Scan for the cell matching the given text and deliver its [x, y] coordinate at center. 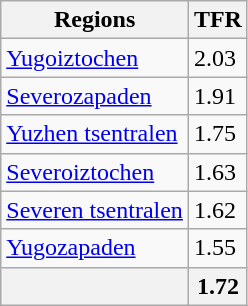
Yuzhen tsentralen [95, 134]
Regions [95, 20]
Severozapaden [95, 96]
1.63 [218, 172]
Yugozapaden [95, 248]
1.72 [218, 286]
1.91 [218, 96]
Severoiztochen [95, 172]
TFR [218, 20]
2.03 [218, 58]
Yugoiztochen [95, 58]
1.62 [218, 210]
1.55 [218, 248]
1.75 [218, 134]
Severen tsentralen [95, 210]
